Extract the (X, Y) coordinate from the center of the cell holding the provided text.  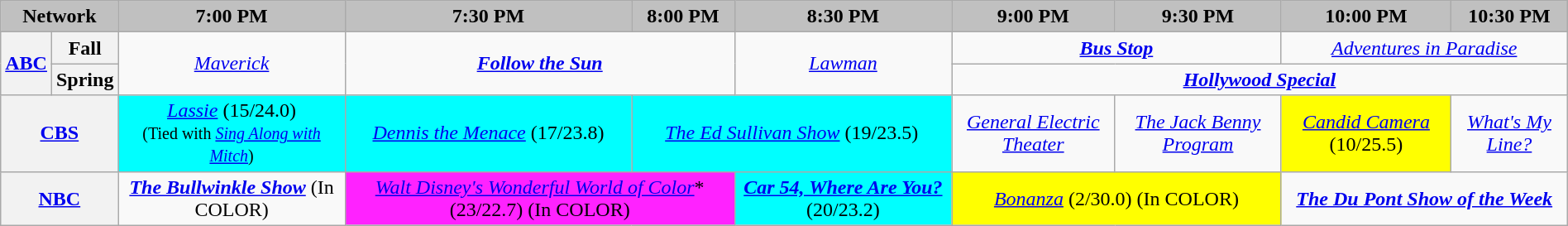
What's My Line? (1510, 133)
The Jack Benny Program (1198, 133)
Bonanza (2/30.0) (In COLOR) (1116, 199)
10:30 PM (1510, 17)
Spring (84, 79)
Lassie (15/24.0)(Tied with Sing Along with Mitch) (232, 133)
Maverick (232, 64)
NBC (60, 199)
Dennis the Menace (17/23.8) (488, 133)
8:30 PM (844, 17)
Fall (84, 48)
Follow the Sun (539, 64)
The Bullwinkle Show (In COLOR) (232, 199)
Walt Disney's Wonderful World of Color* (23/22.7) (In COLOR) (539, 199)
8:00 PM (683, 17)
The Du Pont Show of the Week (1424, 199)
7:30 PM (488, 17)
Bus Stop (1116, 48)
9:00 PM (1034, 17)
Hollywood Special (1260, 79)
CBS (60, 133)
The Ed Sullivan Show (19/23.5) (792, 133)
Car 54, Where Are You? (20/23.2) (844, 199)
Network (60, 17)
10:00 PM (1366, 17)
General Electric Theater (1034, 133)
7:00 PM (232, 17)
Lawman (844, 64)
9:30 PM (1198, 17)
Adventures in Paradise (1424, 48)
Candid Camera (10/25.5) (1366, 133)
ABC (26, 64)
